Locate the cell with the specified text and output its [X, Y] center coordinate. 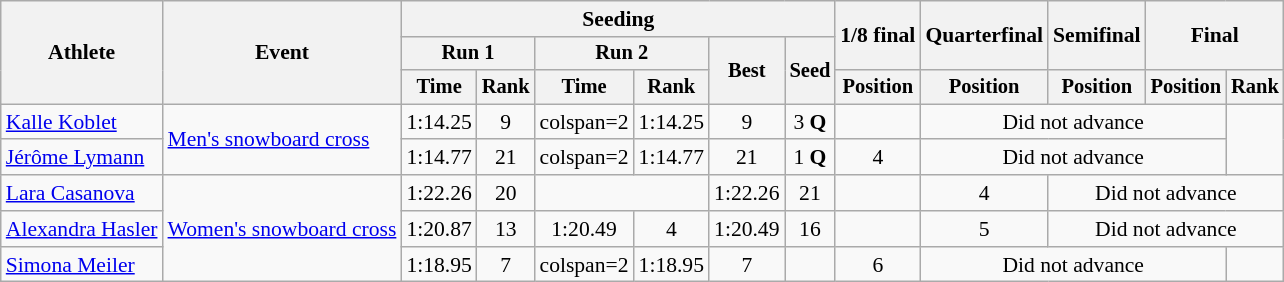
13 [506, 229]
Athlete [82, 52]
1 Q [810, 158]
Run 2 [622, 54]
Jérôme Lymann [82, 158]
Seeding [618, 19]
Event [282, 52]
1:20.87 [438, 229]
Best [746, 70]
Final [1215, 36]
5 [984, 229]
Semifinal [1097, 36]
3 Q [810, 122]
20 [506, 193]
Seed [810, 70]
Run 1 [468, 54]
1/8 final [878, 36]
Lara Casanova [82, 193]
16 [810, 229]
Women's snowboard cross [282, 228]
Men's snowboard cross [282, 140]
Alexandra Hasler [82, 229]
Kalle Koblet [82, 122]
Quarterfinal [984, 36]
